Find where the given text appears and provide that cell's center as (X, Y) coordinate. 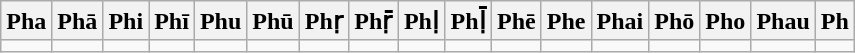
Phḷ (422, 21)
Phau (783, 21)
Phṝ (374, 21)
Ph (834, 21)
Phai (620, 21)
Phe (566, 21)
Phḹ (468, 21)
Phā (78, 21)
Phṛ (324, 21)
Phū (273, 21)
Phu (220, 21)
Phī (172, 21)
Pho (726, 21)
Pha (26, 21)
Phō (674, 21)
Phi (126, 21)
Phē (517, 21)
